Scan for the cell matching the given text and deliver its (X, Y) coordinate at center. 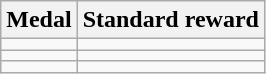
Standard reward (170, 20)
Medal (39, 20)
